Search for the cell housing the specified text and yield its (X, Y) center coordinate. 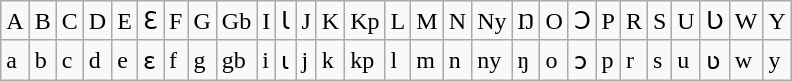
M (427, 21)
l (398, 60)
O (554, 21)
e (125, 60)
i (266, 60)
gb (236, 60)
b (42, 60)
k (330, 60)
W (746, 21)
B (42, 21)
E (125, 21)
j (306, 60)
Y (777, 21)
G (202, 21)
r (634, 60)
Kp (365, 21)
m (427, 60)
c (70, 60)
I (266, 21)
n (457, 60)
f (176, 60)
F (176, 21)
p (608, 60)
K (330, 21)
Ny (492, 21)
Ʋ (714, 21)
kp (365, 60)
ny (492, 60)
Ŋ (526, 21)
U (686, 21)
P (608, 21)
ʋ (714, 60)
w (746, 60)
a (15, 60)
o (554, 60)
L (398, 21)
Ɔ (582, 21)
ɔ (582, 60)
u (686, 60)
y (777, 60)
ɩ (286, 60)
Ɛ (150, 21)
A (15, 21)
D (97, 21)
ŋ (526, 60)
N (457, 21)
J (306, 21)
C (70, 21)
R (634, 21)
ɛ (150, 60)
Gb (236, 21)
Ɩ (286, 21)
d (97, 60)
g (202, 60)
S (659, 21)
s (659, 60)
